Return the [x, y] coordinate for the center point of the cell that contains the specified text.  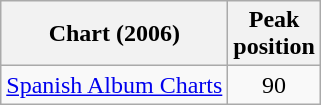
Peakposition [274, 34]
90 [274, 85]
Chart (2006) [114, 34]
Spanish Album Charts [114, 85]
